Pinpoint the cell where the given text exists, returning its (x, y) midpoint coordinate. 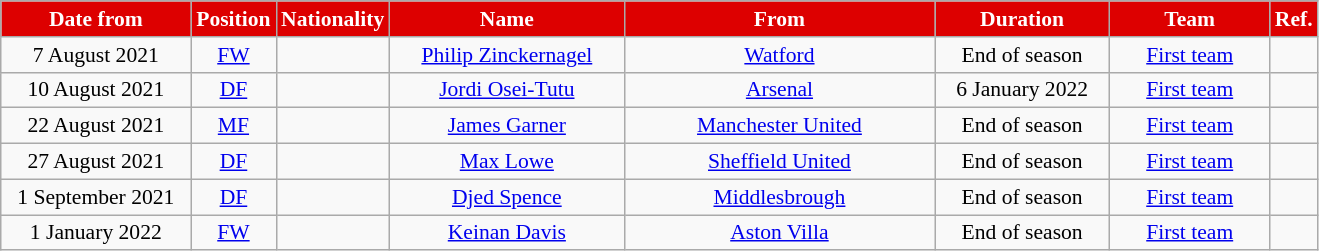
27 August 2021 (96, 162)
6 January 2022 (1022, 90)
22 August 2021 (96, 126)
Philip Zinckernagel (506, 55)
Nationality (332, 19)
Djed Spence (506, 197)
Middlesbrough (779, 197)
7 August 2021 (96, 55)
1 September 2021 (96, 197)
Arsenal (779, 90)
MF (234, 126)
Duration (1022, 19)
Manchester United (779, 126)
Keinan Davis (506, 233)
From (779, 19)
Ref. (1294, 19)
Watford (779, 55)
Team (1190, 19)
Jordi Osei-Tutu (506, 90)
Aston Villa (779, 233)
Position (234, 19)
James Garner (506, 126)
Sheffield United (779, 162)
1 January 2022 (96, 233)
10 August 2021 (96, 90)
Date from (96, 19)
Name (506, 19)
Max Lowe (506, 162)
